Search for the cell housing the specified text and yield its [x, y] center coordinate. 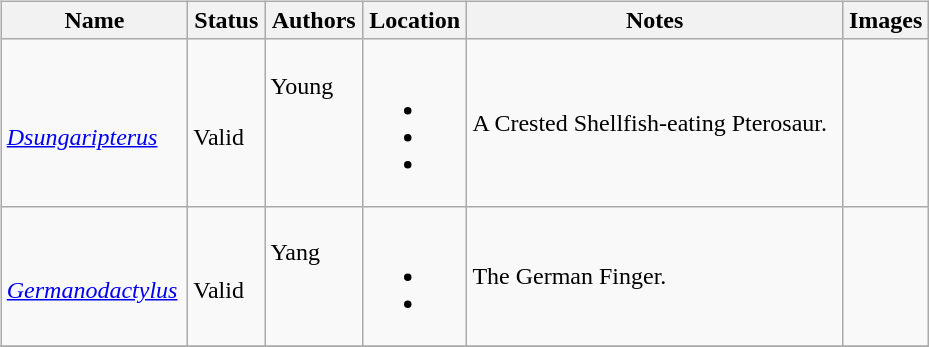
Status [226, 20]
Germanodactylus [94, 276]
A Crested Shellfish-eating Pterosaur. [654, 122]
Yang [308, 276]
Dsungaripterus [94, 122]
Notes [654, 20]
Location [414, 20]
The German Finger. [654, 276]
Images [886, 20]
Name [94, 20]
Young [308, 122]
Authors [314, 20]
